Locate the cell with the specified text and output its [x, y] center coordinate. 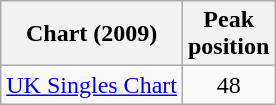
Chart (2009) [92, 34]
UK Singles Chart [92, 85]
48 [228, 85]
Peakposition [228, 34]
